Find where the given text appears and provide that cell's center as (x, y) coordinate. 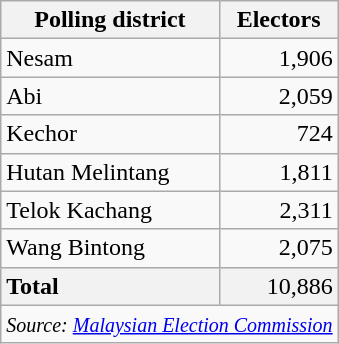
Abi (110, 96)
724 (278, 134)
2,075 (278, 248)
Kechor (110, 134)
1,906 (278, 58)
10,886 (278, 286)
Telok Kachang (110, 210)
2,311 (278, 210)
2,059 (278, 96)
Electors (278, 20)
Hutan Melintang (110, 172)
Wang Bintong (110, 248)
Source: Malaysian Election Commission (170, 324)
Nesam (110, 58)
Total (110, 286)
Polling district (110, 20)
1,811 (278, 172)
